Find where the given text appears and provide that cell's center as (X, Y) coordinate. 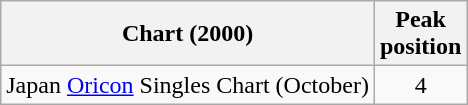
Peakposition (420, 34)
4 (420, 85)
Chart (2000) (188, 34)
Japan Oricon Singles Chart (October) (188, 85)
